Scan for the cell matching the given text and deliver its [x, y] coordinate at center. 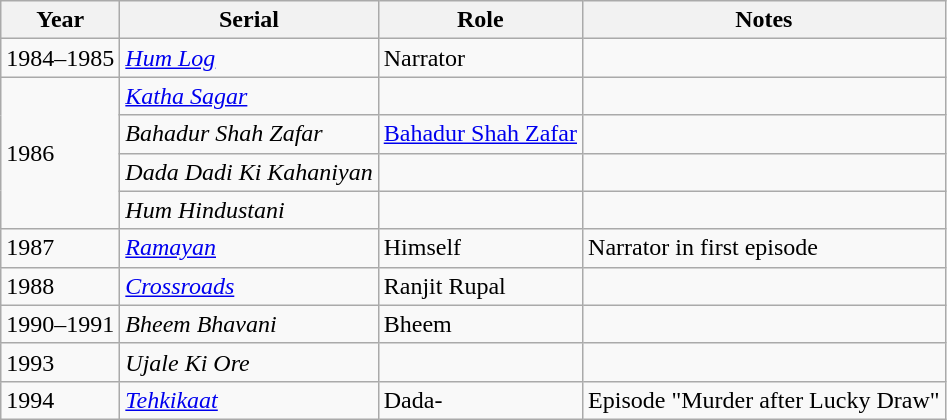
Dada Dadi Ki Kahaniyan [249, 172]
Ranjit Rupal [480, 286]
Narrator in first episode [764, 248]
Role [480, 20]
Notes [764, 20]
Bheem [480, 324]
Hum Log [249, 58]
Ujale Ki Ore [249, 362]
1984–1985 [60, 58]
Episode "Murder after Lucky Draw" [764, 400]
Katha Sagar [249, 96]
1987 [60, 248]
1986 [60, 153]
Hum Hindustani [249, 210]
1988 [60, 286]
Ramayan [249, 248]
Narrator [480, 58]
Bheem Bhavani [249, 324]
Year [60, 20]
Tehkikaat [249, 400]
Himself [480, 248]
Serial [249, 20]
1993 [60, 362]
1994 [60, 400]
1990–1991 [60, 324]
Crossroads [249, 286]
Dada- [480, 400]
